Search for the cell housing the specified text and yield its [X, Y] center coordinate. 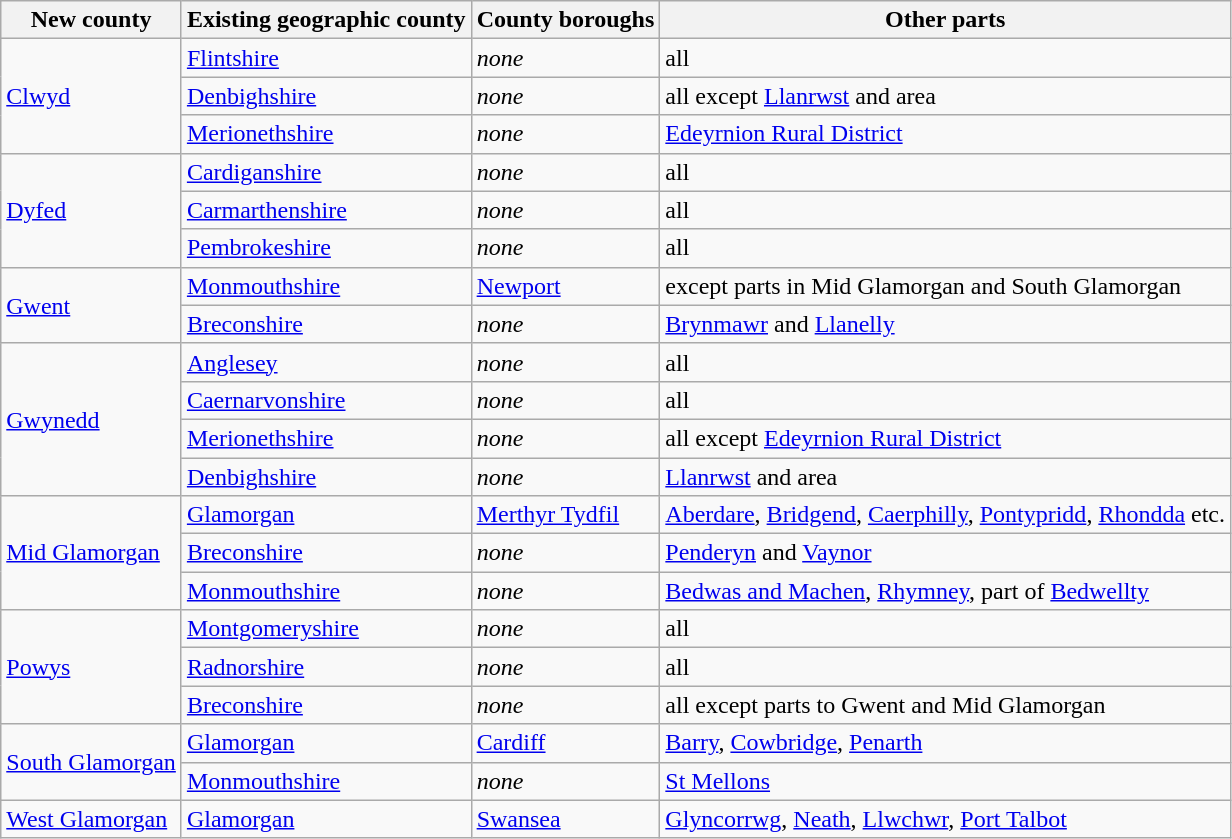
Gwent [92, 305]
Anglesey [326, 362]
Aberdare, Bridgend, Caerphilly, Pontypridd, Rhondda etc. [946, 515]
Llanrwst and area [946, 477]
South Glamorgan [92, 762]
St Mellons [946, 781]
Powys [92, 667]
New county [92, 20]
all except Llanrwst and area [946, 96]
except parts in Mid Glamorgan and South Glamorgan [946, 286]
Edeyrnion Rural District [946, 134]
Penderyn and Vaynor [946, 553]
Caernarvonshire [326, 400]
Montgomeryshire [326, 629]
Carmarthenshire [326, 210]
Clwyd [92, 96]
Swansea [566, 819]
West Glamorgan [92, 819]
Barry, Cowbridge, Penarth [946, 743]
Other parts [946, 20]
all except Edeyrnion Rural District [946, 438]
Flintshire [326, 58]
Existing geographic county [326, 20]
Cardiff [566, 743]
County boroughs [566, 20]
Merthyr Tydfil [566, 515]
Glyncorrwg, Neath, Llwchwr, Port Talbot [946, 819]
Brynmawr and Llanelly [946, 324]
Radnorshire [326, 667]
Newport [566, 286]
Dyfed [92, 210]
Pembrokeshire [326, 248]
Mid Glamorgan [92, 553]
Gwynedd [92, 419]
Bedwas and Machen, Rhymney, part of Bedwellty [946, 591]
Cardiganshire [326, 172]
all except parts to Gwent and Mid Glamorgan [946, 705]
